Return the [x, y] coordinate for the center point of the cell that contains the specified text.  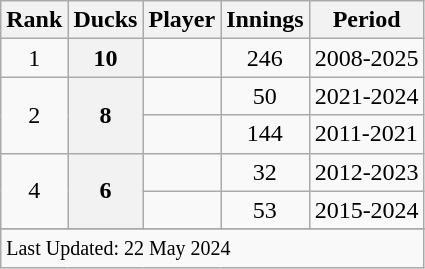
144 [265, 134]
2012-2023 [366, 172]
Innings [265, 20]
10 [106, 58]
50 [265, 96]
Period [366, 20]
Last Updated: 22 May 2024 [212, 248]
53 [265, 210]
2011-2021 [366, 134]
Rank [34, 20]
Player [182, 20]
4 [34, 191]
2008-2025 [366, 58]
246 [265, 58]
2021-2024 [366, 96]
6 [106, 191]
2015-2024 [366, 210]
32 [265, 172]
8 [106, 115]
2 [34, 115]
Ducks [106, 20]
1 [34, 58]
